Scan for the cell matching the given text and deliver its [x, y] coordinate at center. 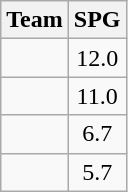
6.7 [97, 134]
5.7 [97, 172]
12.0 [97, 58]
11.0 [97, 96]
Team [35, 20]
SPG [97, 20]
